Provide the (x, y) coordinate of the cell's center where the given text is located.  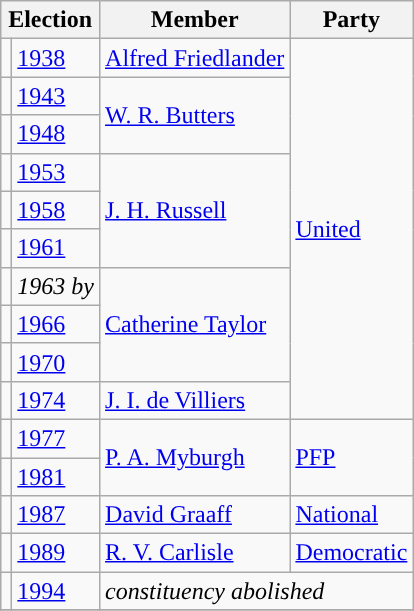
Member (195, 20)
1953 (56, 172)
1961 (56, 248)
1948 (56, 134)
1963 by (56, 286)
United (352, 230)
1987 (56, 515)
1981 (56, 477)
P. A. Myburgh (195, 457)
1943 (56, 96)
J. I. de Villiers (195, 400)
Election (50, 20)
Alfred Friedlander (195, 58)
R. V. Carlisle (195, 553)
constituency abolished (256, 591)
J. H. Russell (195, 210)
1994 (56, 591)
Party (352, 20)
1966 (56, 324)
Democratic (352, 553)
W. R. Butters (195, 115)
David Graaff (195, 515)
1977 (56, 438)
1970 (56, 362)
PFP (352, 457)
1958 (56, 210)
Catherine Taylor (195, 324)
1974 (56, 400)
1938 (56, 58)
1989 (56, 553)
National (352, 515)
